Capture the cell that displays the provided text and extract its (X, Y) central coordinate. 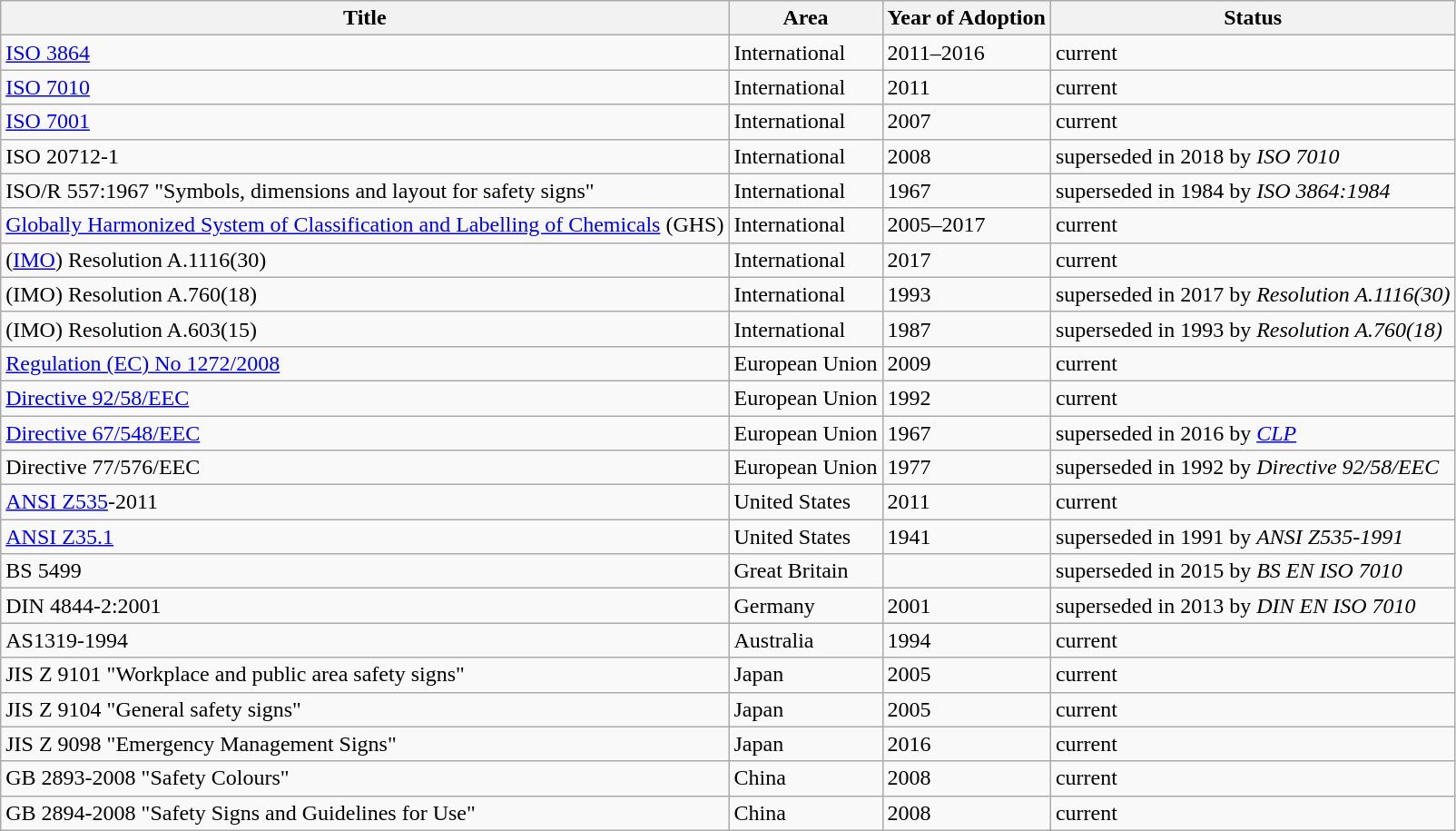
2011–2016 (966, 53)
BS 5499 (365, 571)
AS1319-1994 (365, 640)
ISO/R 557:1967 "Symbols, dimensions and layout for safety signs" (365, 191)
(IMO) Resolution A.1116(30) (365, 260)
JIS Z 9098 "Emergency Management Signs" (365, 744)
superseded in 2017 by Resolution A.1116(30) (1253, 294)
(IMO) Resolution A.760(18) (365, 294)
Germany (806, 606)
2005–2017 (966, 225)
Globally Harmonized System of Classification and Labelling of Chemicals (GHS) (365, 225)
superseded in 2016 by CLP (1253, 433)
1977 (966, 468)
2017 (966, 260)
Directive 77/576/EEC (365, 468)
Great Britain (806, 571)
1993 (966, 294)
ISO 20712-1 (365, 156)
2007 (966, 122)
ISO 7001 (365, 122)
(IMO) Resolution A.603(15) (365, 329)
superseded in 2015 by BS EN ISO 7010 (1253, 571)
2016 (966, 744)
JIS Z 9104 "General safety signs" (365, 709)
superseded in 2018 by ISO 7010 (1253, 156)
1992 (966, 398)
2001 (966, 606)
1941 (966, 537)
ANSI Z35.1 (365, 537)
Directive 92/58/EEC (365, 398)
superseded in 1984 by ISO 3864:1984 (1253, 191)
Area (806, 18)
superseded in 2013 by DIN EN ISO 7010 (1253, 606)
Australia (806, 640)
2009 (966, 363)
superseded in 1993 by Resolution A.760(18) (1253, 329)
1987 (966, 329)
Status (1253, 18)
Year of Adoption (966, 18)
1994 (966, 640)
ISO 3864 (365, 53)
DIN 4844-2:2001 (365, 606)
superseded in 1992 by Directive 92/58/EEC (1253, 468)
Title (365, 18)
GB 2893-2008 "Safety Colours" (365, 778)
Directive 67/548/EEC (365, 433)
ANSI Z535-2011 (365, 502)
Regulation (EC) No 1272/2008 (365, 363)
GB 2894-2008 "Safety Signs and Guidelines for Use" (365, 813)
ISO 7010 (365, 87)
superseded in 1991 by ANSI Z535-1991 (1253, 537)
JIS Z 9101 "Workplace and public area safety signs" (365, 675)
